Capture the cell that displays the provided text and extract its (X, Y) central coordinate. 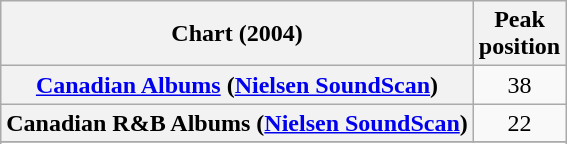
Canadian R&B Albums (Nielsen SoundScan) (238, 123)
Peakposition (519, 34)
Canadian Albums (Nielsen SoundScan) (238, 85)
38 (519, 85)
22 (519, 123)
Chart (2004) (238, 34)
